Return (x, y) of the center of cell containing provided text 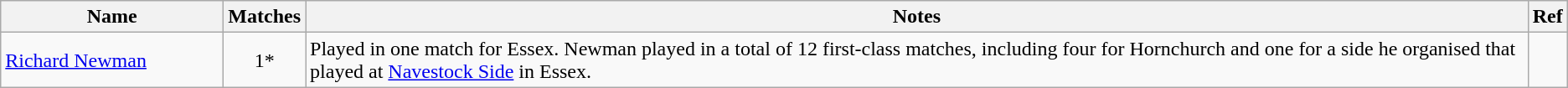
Richard Newman (112, 60)
Notes (917, 17)
Ref (1548, 17)
1* (265, 60)
Name (112, 17)
Matches (265, 17)
